Scan for the cell matching the given text and deliver its [X, Y] coordinate at center. 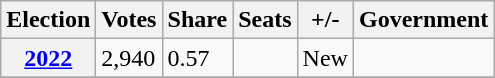
0.57 [198, 58]
2022 [48, 58]
Government [423, 20]
Share [198, 20]
New [325, 58]
Votes [129, 20]
Seats [265, 20]
Election [48, 20]
2,940 [129, 58]
+/- [325, 20]
